Search for the cell housing the specified text and yield its [x, y] center coordinate. 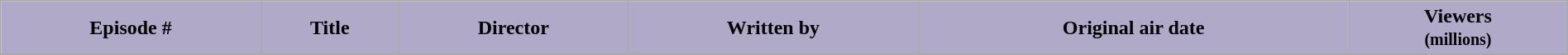
Written by [772, 28]
Episode # [131, 28]
Viewers(millions) [1458, 28]
Original air date [1134, 28]
Director [513, 28]
Title [329, 28]
